Locate the cell with the specified text and output its [X, Y] center coordinate. 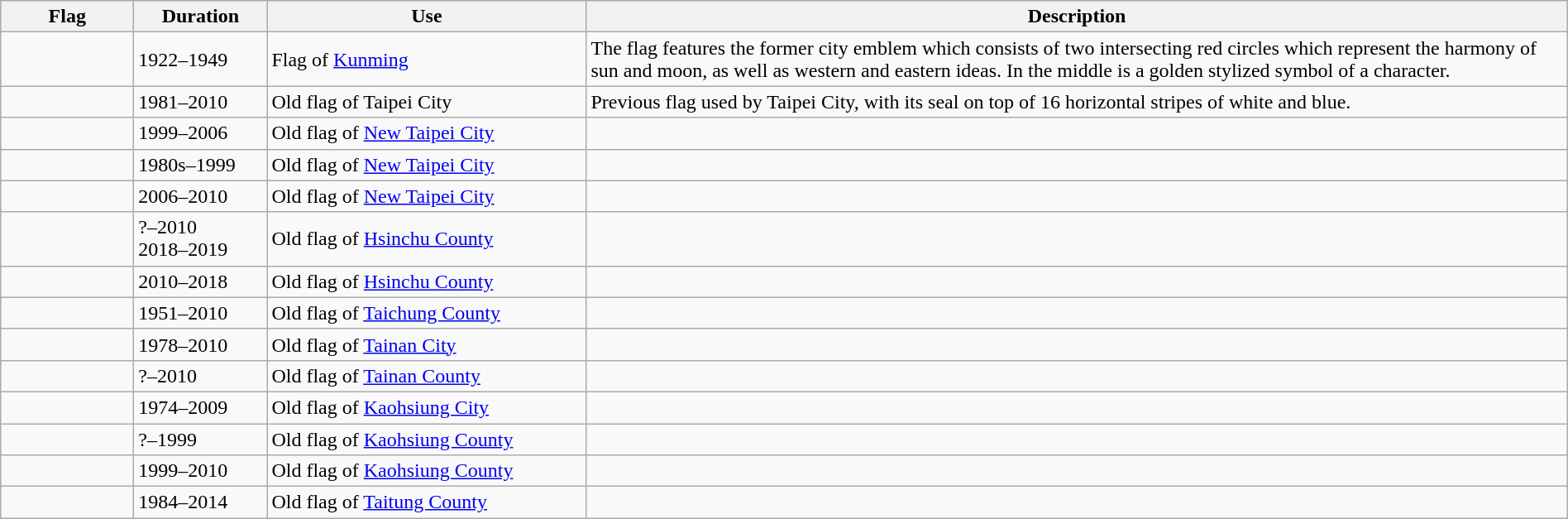
Old flag of Taipei City [427, 102]
Use [427, 17]
1984–2014 [200, 502]
Old flag of Taichung County [427, 313]
Description [1077, 17]
1951–2010 [200, 313]
1999–2010 [200, 471]
Old flag of Tainan County [427, 376]
1981–2010 [200, 102]
?–1999 [200, 440]
1999–2006 [200, 133]
Flag of Kunming [427, 60]
Old flag of Kaohsiung City [427, 407]
1978–2010 [200, 344]
Old flag of Taitung County [427, 502]
?–20102018–2019 [200, 238]
2006–2010 [200, 196]
?–2010 [200, 376]
2010–2018 [200, 281]
Old flag of Tainan City [427, 344]
Duration [200, 17]
Flag [68, 17]
1980s–1999 [200, 165]
Previous flag used by Taipei City, with its seal on top of 16 horizontal stripes of white and blue. [1077, 102]
1922–1949 [200, 60]
1974–2009 [200, 407]
